For the text-containing cell, return its midpoint in [x, y] coordinate format. 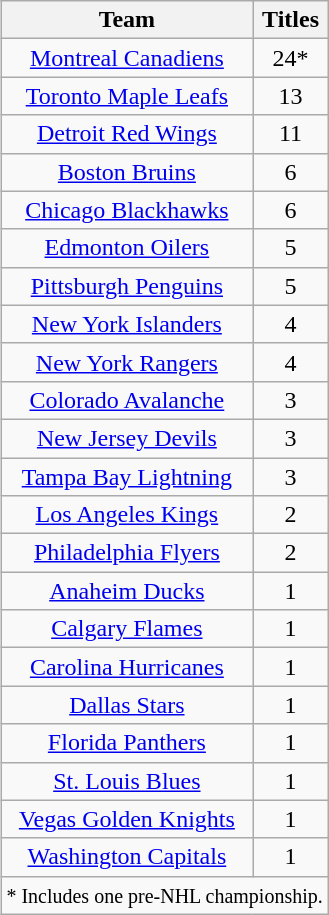
Florida Panthers [127, 743]
Boston Bruins [127, 172]
St. Louis Blues [127, 781]
Tampa Bay Lightning [127, 477]
Toronto Maple Leafs [127, 96]
Carolina Hurricanes [127, 667]
Dallas Stars [127, 705]
Anaheim Ducks [127, 591]
13 [290, 96]
Titles [290, 20]
24* [290, 58]
Montreal Canadiens [127, 58]
New Jersey Devils [127, 438]
Los Angeles Kings [127, 515]
Pittsburgh Penguins [127, 286]
Detroit Red Wings [127, 134]
* Includes one pre-NHL championship. [164, 895]
Team [127, 20]
Edmonton Oilers [127, 248]
New York Islanders [127, 324]
Chicago Blackhawks [127, 210]
11 [290, 134]
New York Rangers [127, 362]
Colorado Avalanche [127, 400]
Washington Capitals [127, 857]
Calgary Flames [127, 629]
Vegas Golden Knights [127, 819]
Philadelphia Flyers [127, 553]
